From the cell containing the given text, extract its center point as (x, y) coordinate. 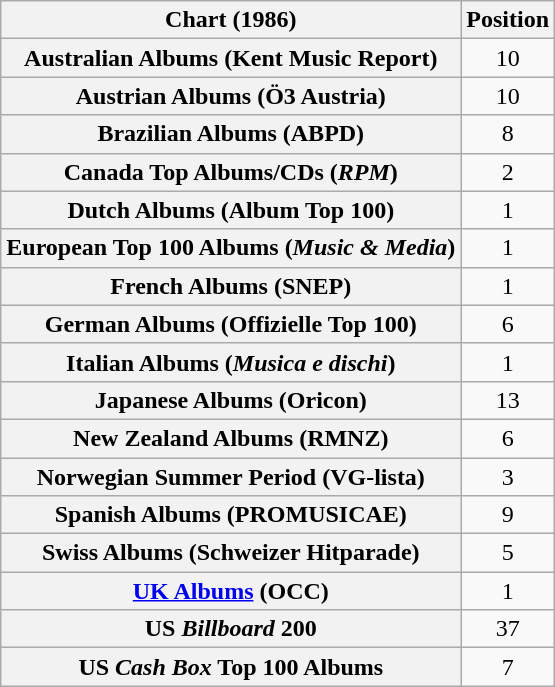
Spanish Albums (PROMUSICAE) (231, 515)
Swiss Albums (Schweizer Hitparade) (231, 553)
Norwegian Summer Period (VG-lista) (231, 477)
Australian Albums (Kent Music Report) (231, 58)
2 (508, 172)
German Albums (Offizielle Top 100) (231, 324)
New Zealand Albums (RMNZ) (231, 438)
8 (508, 134)
Italian Albums (Musica e dischi) (231, 362)
37 (508, 629)
European Top 100 Albums (Music & Media) (231, 248)
French Albums (SNEP) (231, 286)
Canada Top Albums/CDs (RPM) (231, 172)
Chart (1986) (231, 20)
UK Albums (OCC) (231, 591)
9 (508, 515)
3 (508, 477)
7 (508, 667)
5 (508, 553)
US Cash Box Top 100 Albums (231, 667)
13 (508, 400)
Position (508, 20)
Japanese Albums (Oricon) (231, 400)
Austrian Albums (Ö3 Austria) (231, 96)
Brazilian Albums (ABPD) (231, 134)
US Billboard 200 (231, 629)
Dutch Albums (Album Top 100) (231, 210)
